Provide the (x, y) coordinate of the cell's center where the given text is located.  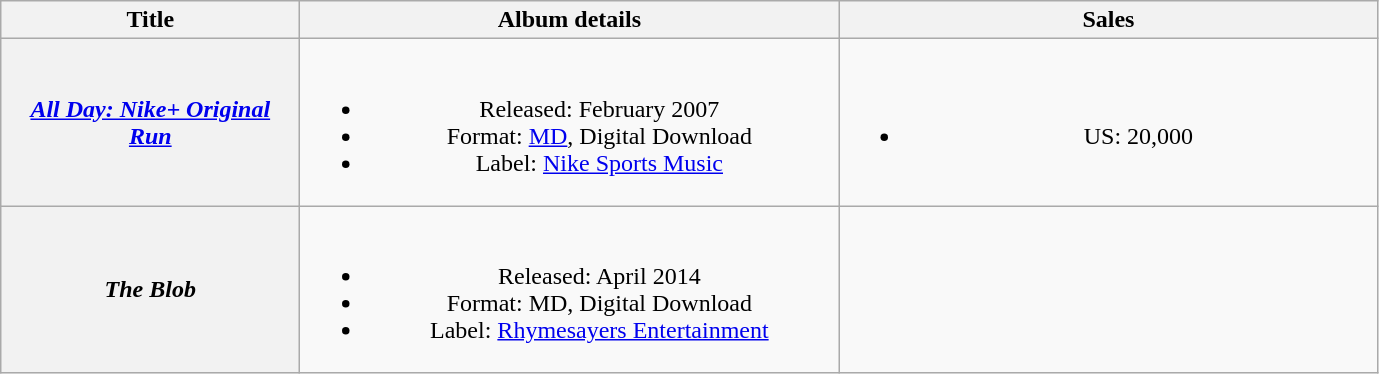
Released: April 2014Format: MD, Digital DownloadLabel: Rhymesayers Entertainment (570, 290)
Released: February 2007Format: MD, Digital DownloadLabel: Nike Sports Music (570, 122)
US: 20,000 (1108, 122)
Sales (1108, 20)
Album details (570, 20)
Title (150, 20)
All Day: Nike+ Original Run (150, 122)
The Blob (150, 290)
